Return (X, Y) of the center of cell containing provided text 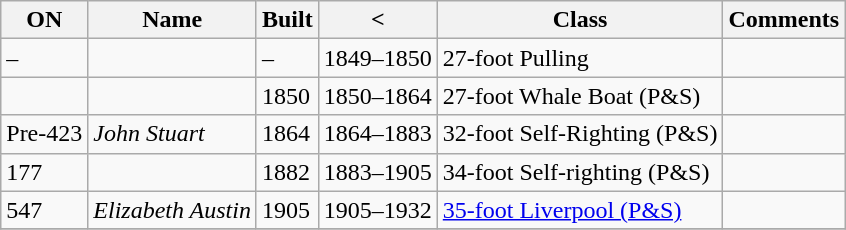
547 (44, 210)
32-foot Self-Righting (P&S) (580, 134)
Comments (784, 20)
Name (172, 20)
1864–1883 (378, 134)
Built (287, 20)
Class (580, 20)
John Stuart (172, 134)
1849–1850 (378, 58)
34-foot Self-righting (P&S) (580, 172)
Elizabeth Austin (172, 210)
1850–1864 (378, 96)
1882 (287, 172)
1864 (287, 134)
1905–1932 (378, 210)
1883–1905 (378, 172)
< (378, 20)
Pre-423 (44, 134)
1905 (287, 210)
27-foot Whale Boat (P&S) (580, 96)
177 (44, 172)
27-foot Pulling (580, 58)
1850 (287, 96)
35-foot Liverpool (P&S) (580, 210)
ON (44, 20)
